Scan for the cell matching the given text and deliver its (x, y) coordinate at center. 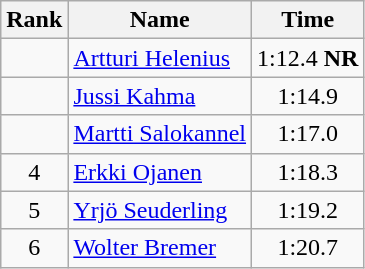
1:18.3 (308, 172)
Artturi Helenius (160, 58)
1:17.0 (308, 134)
Time (308, 20)
Yrjö Seuderling (160, 210)
1:14.9 (308, 96)
6 (34, 248)
5 (34, 210)
4 (34, 172)
Martti Salokannel (160, 134)
Name (160, 20)
Jussi Kahma (160, 96)
1:12.4 NR (308, 58)
Erkki Ojanen (160, 172)
Wolter Bremer (160, 248)
1:20.7 (308, 248)
1:19.2 (308, 210)
Rank (34, 20)
